Detect which cell encompasses the target text, then output its [X, Y] center coordinate. 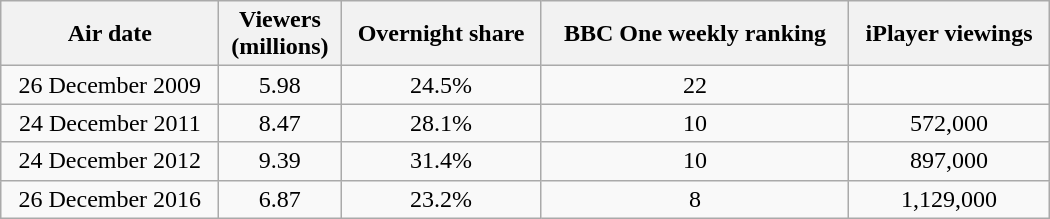
Air date [110, 34]
Viewers(millions) [280, 34]
6.87 [280, 199]
24 December 2011 [110, 123]
26 December 2016 [110, 199]
1,129,000 [949, 199]
28.1% [441, 123]
31.4% [441, 161]
5.98 [280, 85]
9.39 [280, 161]
8 [695, 199]
Overnight share [441, 34]
897,000 [949, 161]
22 [695, 85]
BBC One weekly ranking [695, 34]
26 December 2009 [110, 85]
24 December 2012 [110, 161]
24.5% [441, 85]
iPlayer viewings [949, 34]
572,000 [949, 123]
23.2% [441, 199]
8.47 [280, 123]
